Locate the cell with the specified text and output its [x, y] center coordinate. 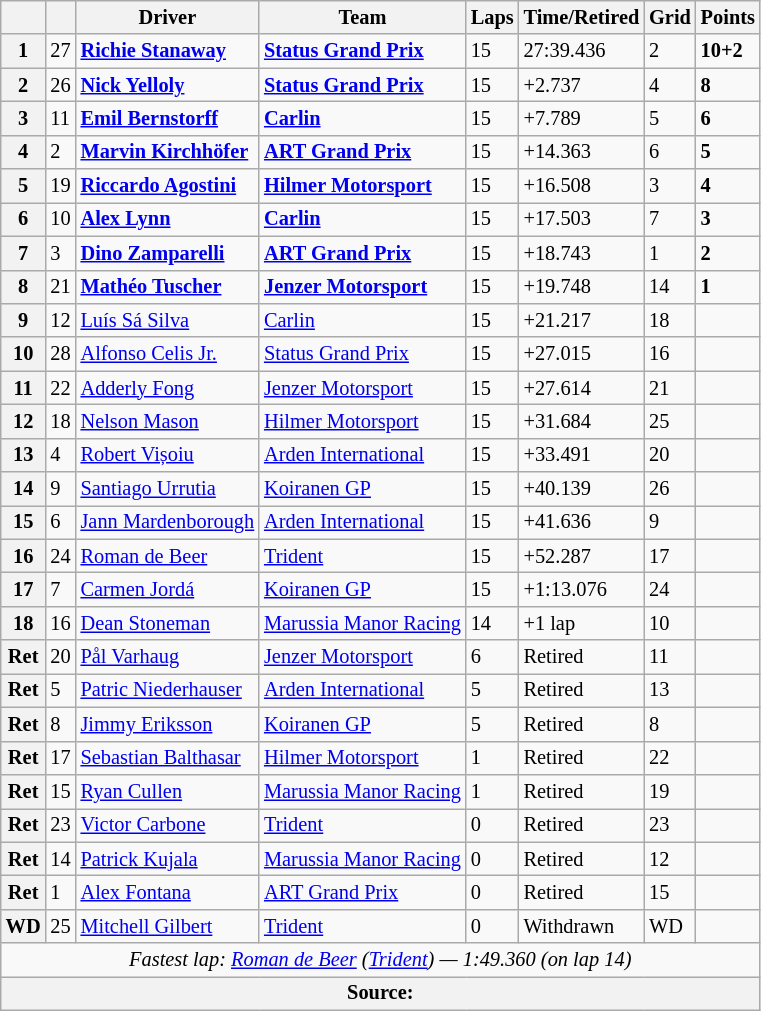
+27.015 [582, 354]
27 [61, 51]
+2.737 [582, 85]
Patrick Kujala [168, 859]
+17.503 [582, 219]
Santiago Urrutia [168, 489]
Patric Niederhauser [168, 690]
Jimmy Eriksson [168, 724]
10+2 [728, 51]
+1 lap [582, 623]
Riccardo Agostini [168, 186]
Richie Stanaway [168, 51]
Mathéo Tuscher [168, 287]
27:39.436 [582, 51]
Team [362, 17]
Robert Vișoiu [168, 455]
+52.287 [582, 556]
Time/Retired [582, 17]
Marvin Kirchhöfer [168, 152]
+21.217 [582, 320]
+27.614 [582, 388]
Nick Yelloly [168, 85]
+18.743 [582, 253]
+14.363 [582, 152]
Laps [492, 17]
Jann Mardenborough [168, 522]
Carmen Jordá [168, 589]
+1:13.076 [582, 589]
Alfonso Celis Jr. [168, 354]
Dino Zamparelli [168, 253]
Source: [380, 993]
Driver [168, 17]
Points [728, 17]
+31.684 [582, 421]
+19.748 [582, 287]
Pål Varhaug [168, 657]
Alex Fontana [168, 892]
Dean Stoneman [168, 623]
+40.139 [582, 489]
Emil Bernstorff [168, 118]
Luís Sá Silva [168, 320]
Withdrawn [582, 926]
+41.636 [582, 522]
+16.508 [582, 186]
+7.789 [582, 118]
+33.491 [582, 455]
Mitchell Gilbert [168, 926]
Sebastian Balthasar [168, 758]
28 [61, 354]
Nelson Mason [168, 421]
Adderly Fong [168, 388]
Fastest lap: Roman de Beer (Trident) — 1:49.360 (on lap 14) [380, 960]
Victor Carbone [168, 825]
Ryan Cullen [168, 791]
Alex Lynn [168, 219]
Grid [670, 17]
Roman de Beer [168, 556]
